Pinpoint the cell where the given text exists, returning its (X, Y) midpoint coordinate. 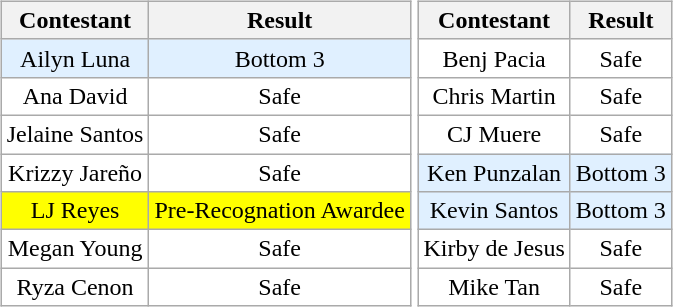
Mike Tan (494, 287)
Ana David (75, 96)
Ailyn Luna (75, 58)
Ryza Cenon (75, 287)
Megan Young (75, 249)
Kevin Santos (494, 211)
Kirby de Jesus (494, 249)
CJ Muere (494, 134)
Ken Punzalan (494, 173)
Benj Pacia (494, 58)
Jelaine Santos (75, 134)
Pre-Recognation Awardee (280, 211)
Krizzy Jareño (75, 173)
Chris Martin (494, 96)
LJ Reyes (75, 211)
